Provide the (X, Y) coordinate of the cell's center where the given text is located.  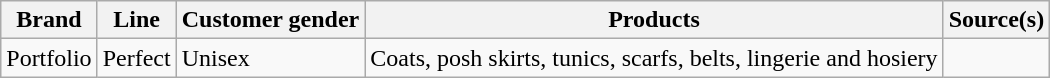
Line (136, 20)
Portfolio (49, 58)
Customer gender (270, 20)
Products (654, 20)
Unisex (270, 58)
Source(s) (996, 20)
Coats, posh skirts, tunics, scarfs, belts, lingerie and hosiery (654, 58)
Brand (49, 20)
Perfect (136, 58)
